Search for the cell housing the specified text and yield its (X, Y) center coordinate. 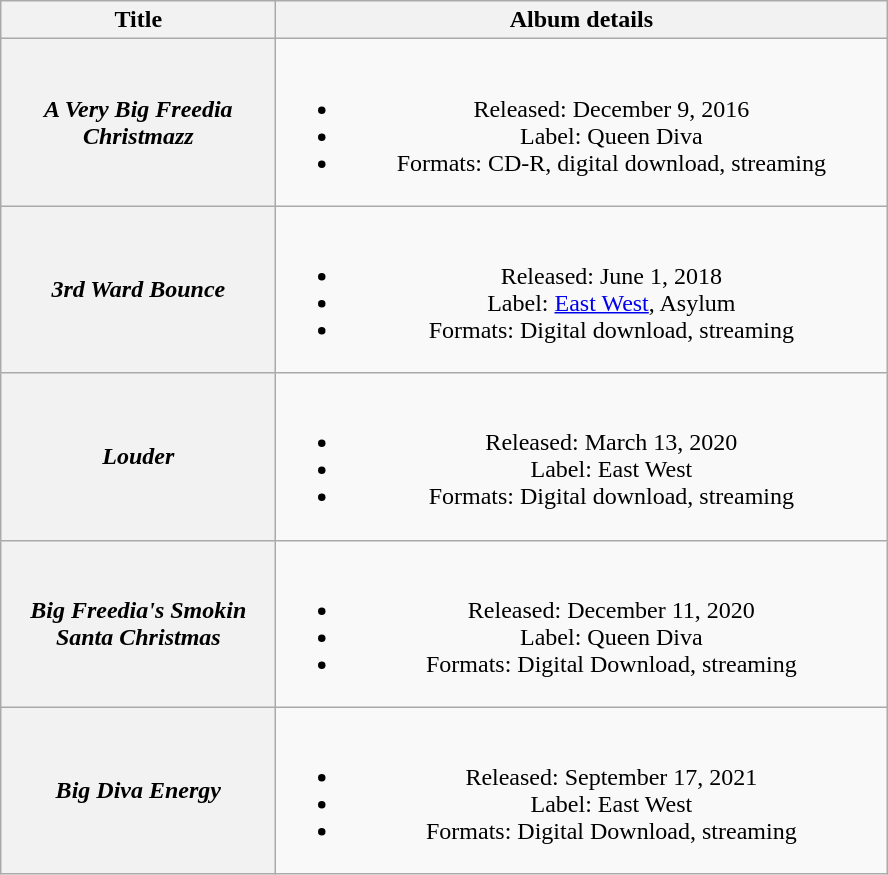
3rd Ward Bounce (138, 290)
Released: March 13, 2020Label: East WestFormats: Digital download, streaming (582, 456)
Released: December 9, 2016Label: Queen DivaFormats: CD-R, digital download, streaming (582, 122)
Big Diva Energy (138, 790)
Album details (582, 20)
Title (138, 20)
A Very Big Freedia Christmazz (138, 122)
Released: December 11, 2020Label: Queen DivaFormats: Digital Download, streaming (582, 624)
Louder (138, 456)
Released: June 1, 2018Label: East West, AsylumFormats: Digital download, streaming (582, 290)
Big Freedia's Smokin Santa Christmas (138, 624)
Released: September 17, 2021Label: East WestFormats: Digital Download, streaming (582, 790)
